Scan for the cell matching the given text and deliver its [X, Y] coordinate at center. 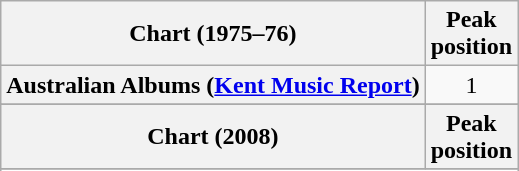
Australian Albums (Kent Music Report) [213, 85]
Chart (1975–76) [213, 34]
Chart (2008) [213, 136]
1 [471, 85]
